Provide the (X, Y) coordinate of the cell's center where the given text is located.  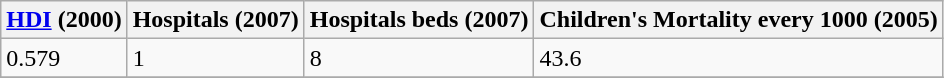
43.6 (738, 58)
0.579 (64, 58)
8 (419, 58)
HDI (2000) (64, 20)
Hospitals (2007) (216, 20)
Hospitals beds (2007) (419, 20)
Children's Mortality every 1000 (2005) (738, 20)
1 (216, 58)
